Provide the (x, y) coordinate of the cell's center where the given text is located.  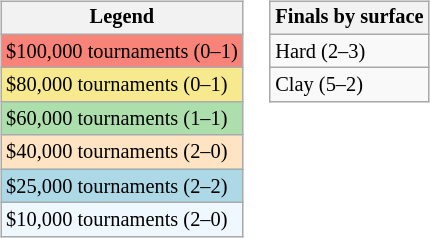
$25,000 tournaments (2–2) (122, 186)
$100,000 tournaments (0–1) (122, 51)
Hard (2–3) (349, 51)
Legend (122, 18)
$60,000 tournaments (1–1) (122, 119)
Clay (5–2) (349, 85)
Finals by surface (349, 18)
$10,000 tournaments (2–0) (122, 220)
$40,000 tournaments (2–0) (122, 152)
$80,000 tournaments (0–1) (122, 85)
